Identify which cell holds the provided text, then report its [x, y] central coordinate. 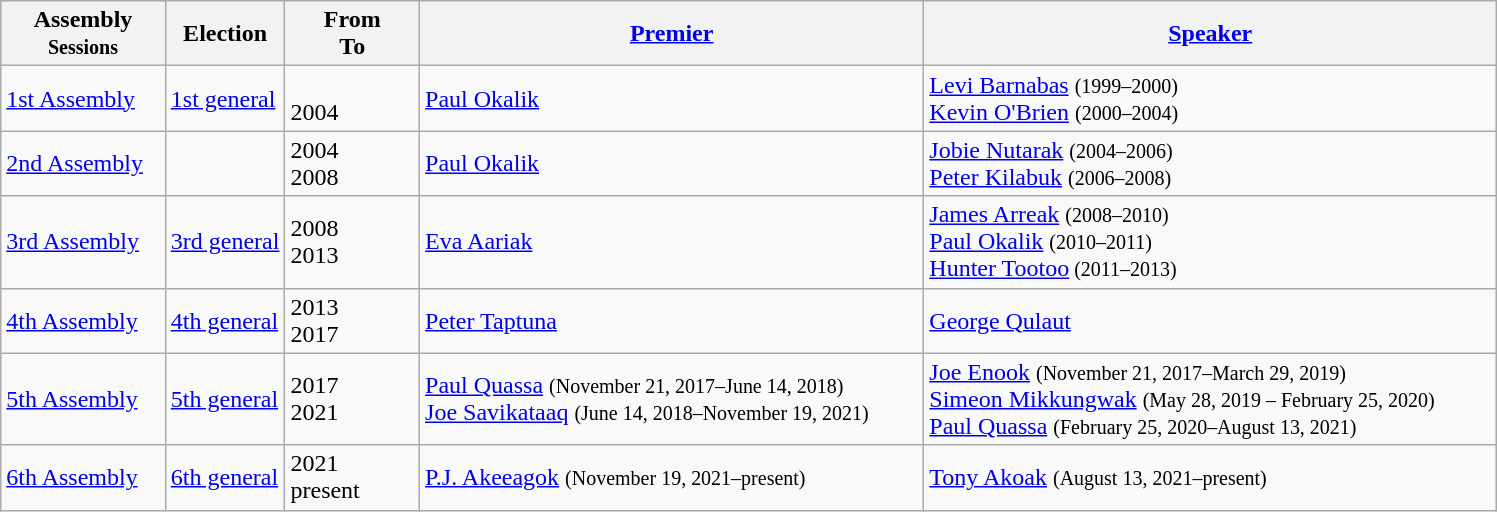
2nd Assembly [84, 164]
2021present [352, 478]
5th Assembly [84, 399]
3rd general [225, 242]
2004 2008 [352, 164]
2017 2021 [352, 399]
1st Assembly [84, 98]
5th general [225, 399]
Joe Enook (November 21, 2017–March 29, 2019)Simeon Mikkungwak (May 28, 2019 – February 25, 2020)Paul Quassa (February 25, 2020–August 13, 2021) [1210, 399]
Levi Barnabas (1999–2000)Kevin O'Brien (2000–2004) [1210, 98]
AssemblySessions [84, 34]
FromTo [352, 34]
1st general [225, 98]
P.J. Akeeagok (November 19, 2021–present) [672, 478]
3rd Assembly [84, 242]
6th Assembly [84, 478]
2013 2017 [352, 320]
George Qulaut [1210, 320]
Premier [672, 34]
Eva Aariak [672, 242]
Election [225, 34]
Tony Akoak (August 13, 2021–present) [1210, 478]
2004 [352, 98]
4th general [225, 320]
Peter Taptuna [672, 320]
4th Assembly [84, 320]
2008 2013 [352, 242]
Paul Quassa (November 21, 2017–June 14, 2018)Joe Savikataaq (June 14, 2018–November 19, 2021) [672, 399]
James Arreak (2008–2010)Paul Okalik (2010–2011)Hunter Tootoo (2011–2013) [1210, 242]
Speaker [1210, 34]
Jobie Nutarak (2004–2006)Peter Kilabuk (2006–2008) [1210, 164]
6th general [225, 478]
